Pinpoint the cell where the given text exists, returning its (x, y) midpoint coordinate. 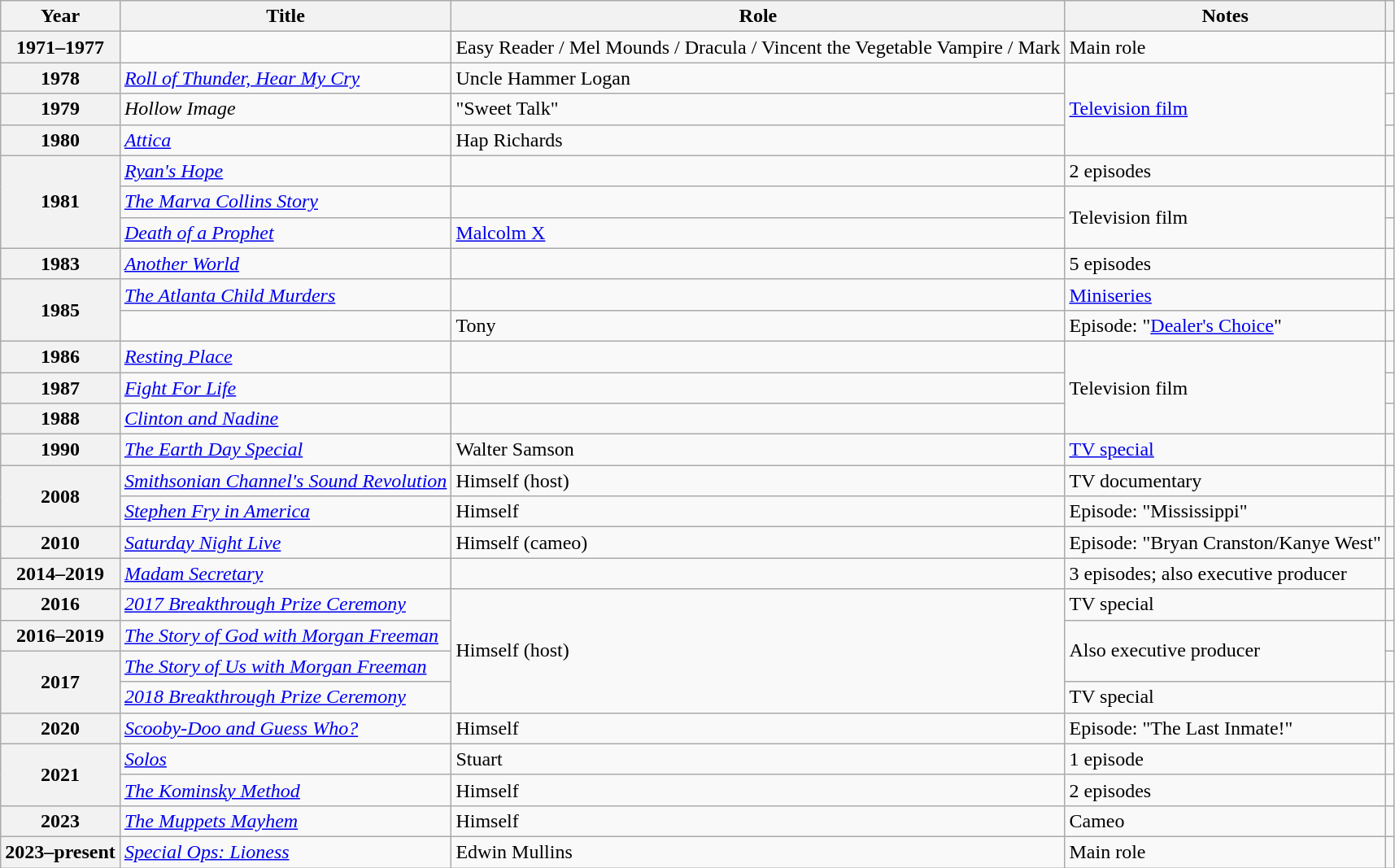
Stephen Fry in America (286, 512)
Year (60, 16)
The Kominsky Method (286, 790)
Smithsonian Channel's Sound Revolution (286, 481)
Hollow Image (286, 109)
Episode: "Mississippi" (1225, 512)
Episode: "The Last Inmate!" (1225, 728)
The Atlanta Child Murders (286, 294)
Another World (286, 264)
Scooby-Doo and Guess Who? (286, 728)
1979 (60, 109)
TV documentary (1225, 481)
1 episode (1225, 759)
Attica (286, 140)
Roll of Thunder, Hear My Cry (286, 78)
Solos (286, 759)
1986 (60, 356)
The Muppets Mayhem (286, 821)
Also executive producer (1225, 651)
Easy Reader / Mel Mounds / Dracula / Vincent the Vegetable Vampire / Mark (758, 47)
Malcolm X (758, 233)
2017 Breakthrough Prize Ceremony (286, 604)
2020 (60, 728)
Death of a Prophet (286, 233)
2014–2019 (60, 574)
1983 (60, 264)
Miniseries (1225, 294)
Edwin Mullins (758, 852)
The Earth Day Special (286, 450)
"Sweet Talk" (758, 109)
Ryan's Hope (286, 171)
5 episodes (1225, 264)
The Story of God with Morgan Freeman (286, 635)
Cameo (1225, 821)
Episode: "Dealer's Choice" (1225, 325)
Special Ops: Lioness (286, 852)
Notes (1225, 16)
Stuart (758, 759)
The Marva Collins Story (286, 202)
1987 (60, 388)
1990 (60, 450)
1980 (60, 140)
2021 (60, 774)
Role (758, 16)
Hap Richards (758, 140)
1981 (60, 202)
1985 (60, 310)
Himself (cameo) (758, 543)
The Story of Us with Morgan Freeman (286, 666)
Resting Place (286, 356)
Walter Samson (758, 450)
2017 (60, 682)
Title (286, 16)
2008 (60, 496)
2018 Breakthrough Prize Ceremony (286, 697)
Saturday Night Live (286, 543)
2010 (60, 543)
Episode: "Bryan Cranston/Kanye West" (1225, 543)
2016–2019 (60, 635)
2023–present (60, 852)
Clinton and Nadine (286, 419)
1971–1977 (60, 47)
Tony (758, 325)
1988 (60, 419)
Fight For Life (286, 388)
3 episodes; also executive producer (1225, 574)
Madam Secretary (286, 574)
Uncle Hammer Logan (758, 78)
2023 (60, 821)
1978 (60, 78)
2016 (60, 604)
